Extract the (x, y) coordinate from the center of the cell holding the provided text.  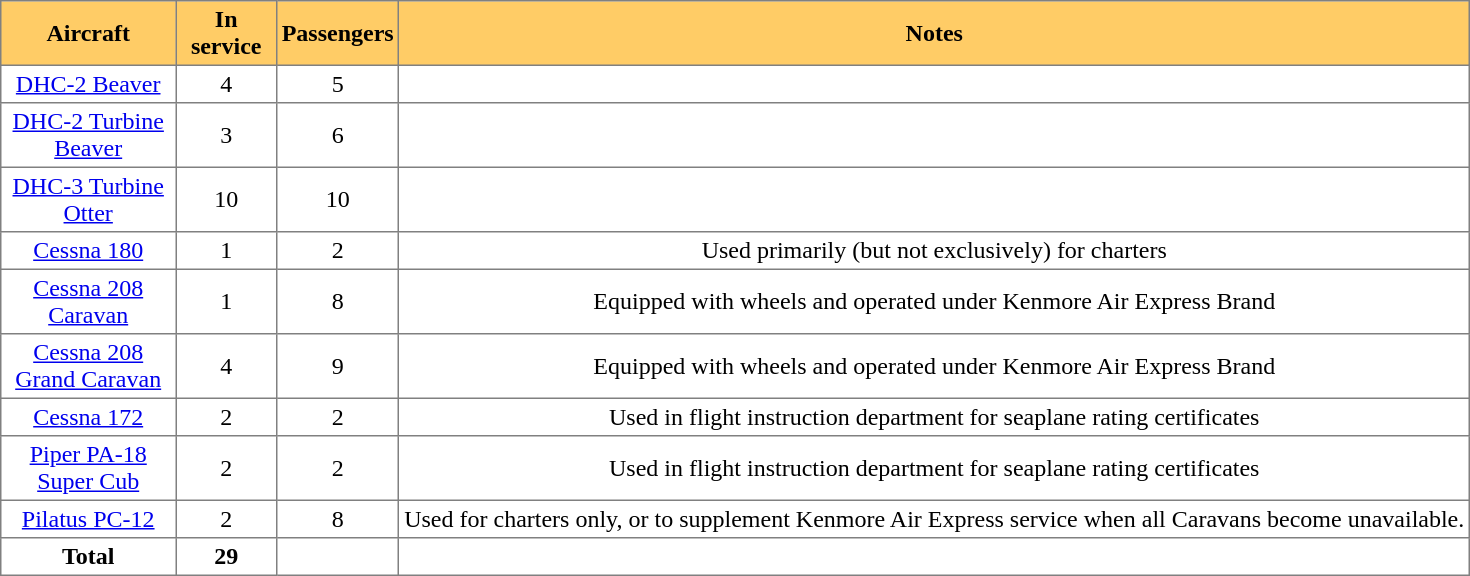
DHC-3 Turbine Otter (88, 199)
Cessna 172 (88, 417)
Used for charters only, or to supplement Kenmore Air Express service when all Caravans become unavailable. (934, 519)
DHC-2 Beaver (88, 84)
Cessna 208 Grand Caravan (88, 366)
5 (337, 84)
3 (226, 135)
Passengers (337, 33)
Pilatus PC-12 (88, 519)
DHC-2 Turbine Beaver (88, 135)
Cessna 180 (88, 251)
Cessna 208 Caravan (88, 301)
Total (88, 557)
6 (337, 135)
In service (226, 33)
9 (337, 366)
29 (226, 557)
Notes (934, 33)
Aircraft (88, 33)
Used primarily (but not exclusively) for charters (934, 251)
Piper PA-18 Super Cub (88, 468)
